Detect which cell encompasses the target text, then output its [X, Y] center coordinate. 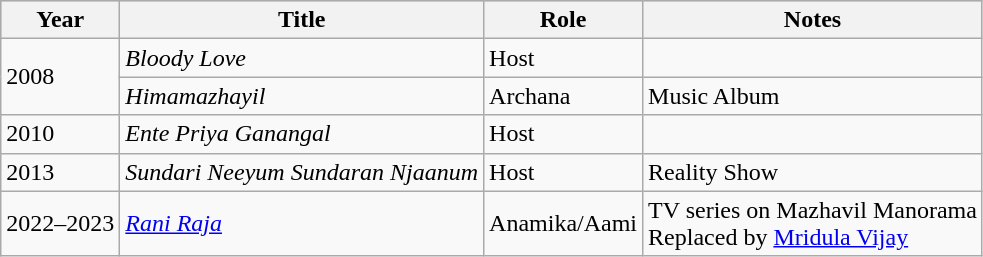
2008 [60, 77]
Music Album [813, 96]
TV series on Mazhavil Manorama Replaced by Mridula Vijay [813, 224]
Notes [813, 20]
2010 [60, 134]
Himamazhayil [302, 96]
2013 [60, 172]
Bloody Love [302, 58]
Year [60, 20]
Sundari Neeyum Sundaran Njaanum [302, 172]
Role [564, 20]
Reality Show [813, 172]
Anamika/Aami [564, 224]
Title [302, 20]
Rani Raja [302, 224]
Ente Priya Ganangal [302, 134]
Archana [564, 96]
2022–2023 [60, 224]
